Scan for the cell matching the given text and deliver its (X, Y) coordinate at center. 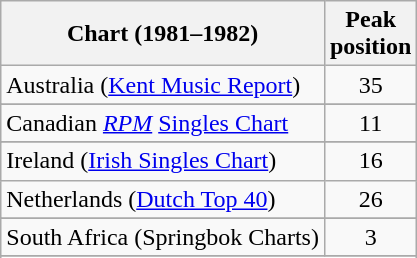
26 (370, 199)
3 (370, 237)
35 (370, 85)
South Africa (Springbok Charts) (163, 237)
Chart (1981–1982) (163, 34)
Australia (Kent Music Report) (163, 85)
16 (370, 161)
Ireland (Irish Singles Chart) (163, 161)
Peakposition (370, 34)
Netherlands (Dutch Top 40) (163, 199)
11 (370, 123)
Canadian RPM Singles Chart (163, 123)
